Detect which cell encompasses the target text, then output its (x, y) center coordinate. 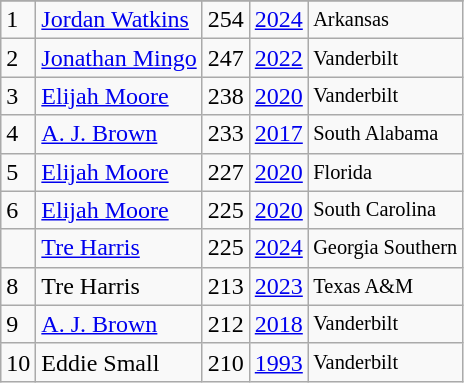
212 (226, 324)
Jordan Watkins (119, 20)
210 (226, 362)
Eddie Small (119, 362)
238 (226, 96)
10 (18, 362)
Arkansas (385, 20)
9 (18, 324)
8 (18, 286)
Jonathan Mingo (119, 58)
6 (18, 210)
Florida (385, 172)
5 (18, 172)
2023 (278, 286)
3 (18, 96)
2017 (278, 134)
213 (226, 286)
Georgia Southern (385, 248)
South Alabama (385, 134)
1 (18, 20)
2022 (278, 58)
227 (226, 172)
233 (226, 134)
South Carolina (385, 210)
1993 (278, 362)
2018 (278, 324)
254 (226, 20)
2 (18, 58)
4 (18, 134)
Texas A&M (385, 286)
247 (226, 58)
